From the cell containing the given text, extract its center point as [x, y] coordinate. 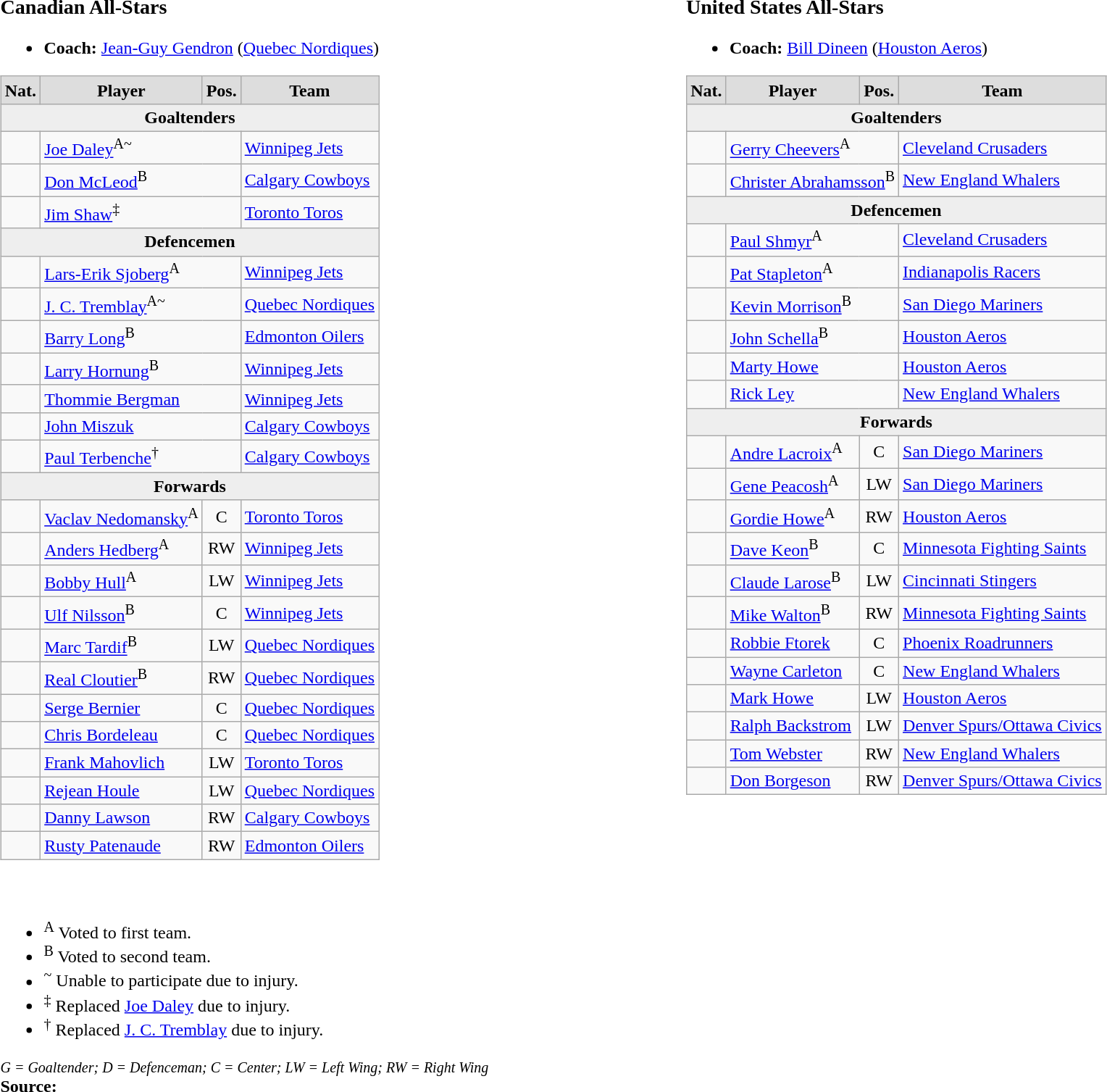
Paul ShmyrA [812, 241]
Serge Bernier [122, 708]
Marc TardifB [122, 645]
Lars-Erik SjobergA [141, 272]
Mark Howe [793, 699]
Rick Ley [812, 394]
Chris Bordeleau [122, 735]
Gerry CheeversA [812, 148]
Wayne Carleton [793, 670]
Dave KeonB [793, 549]
Bobby HullA [122, 581]
Gene PeacoshA [793, 484]
Indianapolis Racers [1003, 272]
Pat StapletonA [812, 272]
John SchellaB [812, 336]
Claude LaroseB [793, 581]
Frank Mahovlich [122, 763]
Real CloutierB [122, 678]
Andre LacroixA [793, 452]
Larry HornungB [141, 370]
Tom Webster [793, 754]
Joe DaleyA~ [141, 148]
Phoenix Roadrunners [1003, 643]
Cincinnati Stingers [1003, 581]
John Miszuk [141, 427]
J. C. TremblayA~ [141, 304]
Ulf NilssonB [122, 613]
Gordie HoweA [793, 516]
Marty Howe [812, 367]
Kevin MorrisonB [812, 304]
Rusty Patenaude [122, 846]
Don Borgeson [793, 781]
Barry LongB [141, 336]
Don McLeodB [141, 180]
Mike WaltonB [793, 613]
Jim Shaw‡ [141, 213]
Danny Lawson [122, 818]
Rejean Houle [122, 791]
Paul Terbenche† [141, 457]
Thommie Bergman [141, 399]
Robbie Ftorek [793, 643]
Anders HedbergA [122, 549]
Vaclav NedomanskyA [122, 516]
Ralph Backstrom [793, 726]
Christer AbrahamssonB [812, 180]
